Output the [X, Y] coordinate of the center of the cell containing the given text.  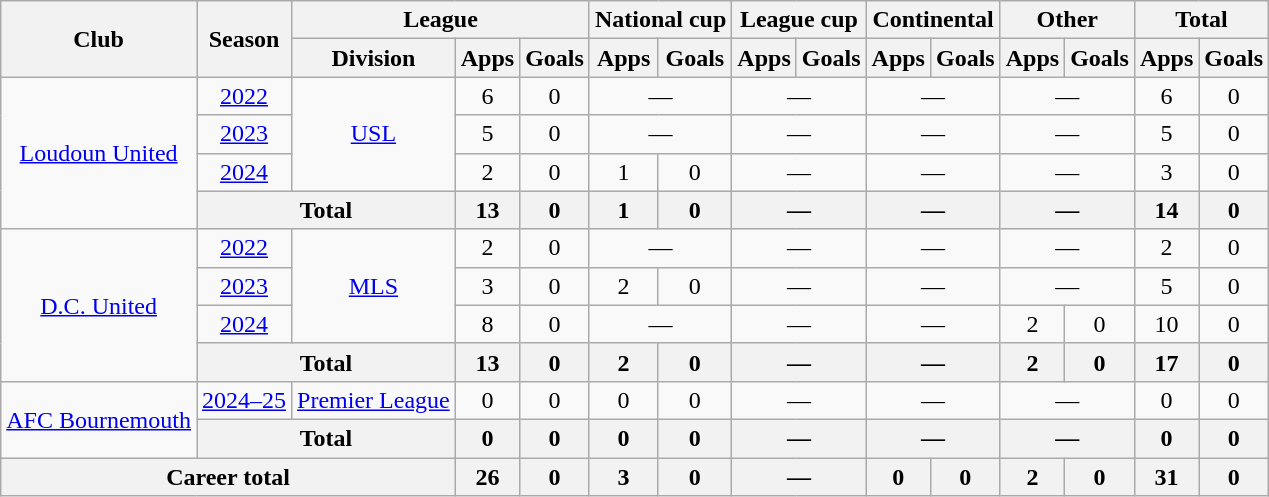
26 [487, 477]
D.C. United [99, 305]
10 [1166, 324]
National cup [660, 20]
14 [1166, 210]
Continental [933, 20]
Loudoun United [99, 153]
Season [244, 39]
Division [374, 58]
31 [1166, 477]
League [441, 20]
2024–25 [244, 400]
MLS [374, 286]
8 [487, 324]
USL [374, 134]
AFC Bournemouth [99, 419]
League cup [799, 20]
Premier League [374, 400]
17 [1166, 362]
Club [99, 39]
Other [1067, 20]
Career total [228, 477]
